Scan for the cell matching the given text and deliver its (x, y) coordinate at center. 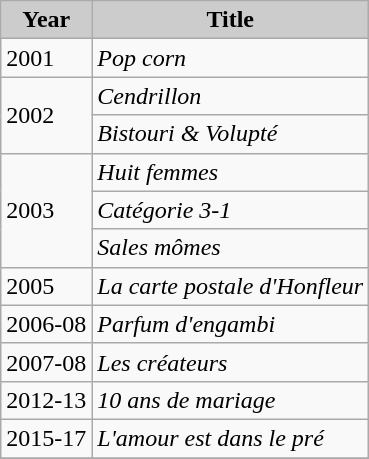
L'amour est dans le pré (230, 438)
La carte postale d'Honfleur (230, 286)
Pop corn (230, 58)
Sales mômes (230, 248)
2002 (46, 115)
Parfum d'engambi (230, 324)
Year (46, 20)
2007-08 (46, 362)
Cendrillon (230, 96)
2015-17 (46, 438)
Bistouri & Volupté (230, 134)
2003 (46, 210)
2001 (46, 58)
Catégorie 3-1 (230, 210)
2005 (46, 286)
Title (230, 20)
Huit femmes (230, 172)
2006-08 (46, 324)
10 ans de mariage (230, 400)
2012-13 (46, 400)
Les créateurs (230, 362)
